Detect which cell encompasses the target text, then output its (x, y) center coordinate. 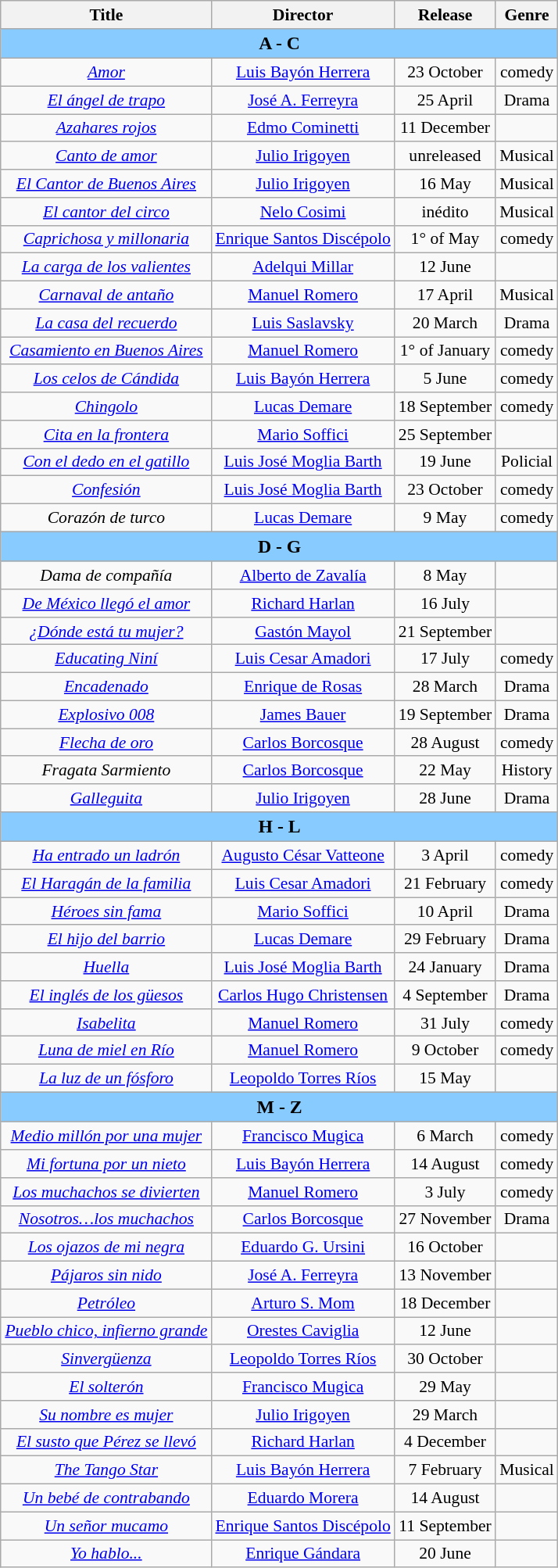
James Bauer (302, 714)
inédito (445, 212)
Azahares rojos (106, 128)
Corazón de turco (106, 518)
25 April (445, 100)
17 July (445, 659)
Pájaros sin nido (106, 1276)
History (527, 771)
Director (302, 15)
Nelo Cosimi (302, 212)
21 September (445, 632)
28 August (445, 743)
La luz de un fósforo (106, 1079)
El hijo del barrio (106, 940)
Carnaval de antaño (106, 295)
20 June (445, 1554)
11 September (445, 1526)
31 July (445, 1023)
Augusto César Vatteone (302, 856)
Genre (527, 15)
7 February (445, 1470)
Explosivo 008 (106, 714)
Pueblo chico, infierno grande (106, 1331)
Adelqui Millar (302, 267)
Sinvergüenza (106, 1359)
28 June (445, 798)
9 October (445, 1051)
Orestes Caviglia (302, 1331)
Su nombre es mujer (106, 1415)
Los muchachos se divierten (106, 1192)
30 October (445, 1359)
21 February (445, 884)
Huella (106, 967)
Galleguita (106, 798)
5 June (445, 379)
Eduardo Morera (302, 1498)
El inglés de los güesos (106, 995)
16 October (445, 1248)
El solterón (106, 1387)
8 May (445, 575)
Arturo S. Mom (302, 1303)
A - C (280, 44)
Un señor mucamo (106, 1526)
9 May (445, 518)
Isabelita (106, 1023)
Fragata Sarmiento (106, 771)
¿Dónde está tu mujer? (106, 632)
27 November (445, 1219)
El susto que Pérez se llevó (106, 1442)
Gastón Mayol (302, 632)
16 July (445, 603)
24 January (445, 967)
Caprichosa y millonaria (106, 239)
Ha entrado un ladrón (106, 856)
El Haragán de la familia (106, 884)
28 March (445, 687)
Enrique Gándara (302, 1554)
Nosotros…los muchachos (106, 1219)
Yo hablo... (106, 1554)
El cantor del circo (106, 212)
The Tango Star (106, 1470)
Edmo Cominetti (302, 128)
19 September (445, 714)
3 April (445, 856)
22 May (445, 771)
Title (106, 15)
29 May (445, 1387)
Un bebé de contrabando (106, 1498)
29 March (445, 1415)
Alberto de Zavalía (302, 575)
Cita en la frontera (106, 435)
18 December (445, 1303)
Amor (106, 73)
3 July (445, 1192)
19 June (445, 462)
Educating Niní (106, 659)
Héroes sin fama (106, 911)
Chingolo (106, 406)
18 September (445, 406)
Luna de miel en Río (106, 1051)
Release (445, 15)
4 September (445, 995)
13 November (445, 1276)
Policial (527, 462)
Los celos de Cándida (106, 379)
D - G (280, 546)
M - Z (280, 1108)
Confesión (106, 490)
H - L (280, 827)
Mi fortuna por un nieto (106, 1164)
17 April (445, 295)
Carlos Hugo Christensen (302, 995)
Con el dedo en el gatillo (106, 462)
29 February (445, 940)
Dama de compañía (106, 575)
El Cantor de Buenos Aires (106, 184)
Enrique de Rosas (302, 687)
Eduardo G. Ursini (302, 1248)
La casa del recuerdo (106, 323)
Canto de amor (106, 156)
unreleased (445, 156)
Encadenado (106, 687)
El ángel de trapo (106, 100)
Medio millón por una mujer (106, 1137)
20 March (445, 323)
11 December (445, 128)
15 May (445, 1079)
Petróleo (106, 1303)
La carga de los valientes (106, 267)
Flecha de oro (106, 743)
Luis Saslavsky (302, 323)
Casamiento en Buenos Aires (106, 351)
Los ojazos de mi negra (106, 1248)
4 December (445, 1442)
25 September (445, 435)
1° of May (445, 239)
6 March (445, 1137)
De México llegó el amor (106, 603)
10 April (445, 911)
16 May (445, 184)
1° of January (445, 351)
